Find where the given text appears and provide that cell's center as [x, y] coordinate. 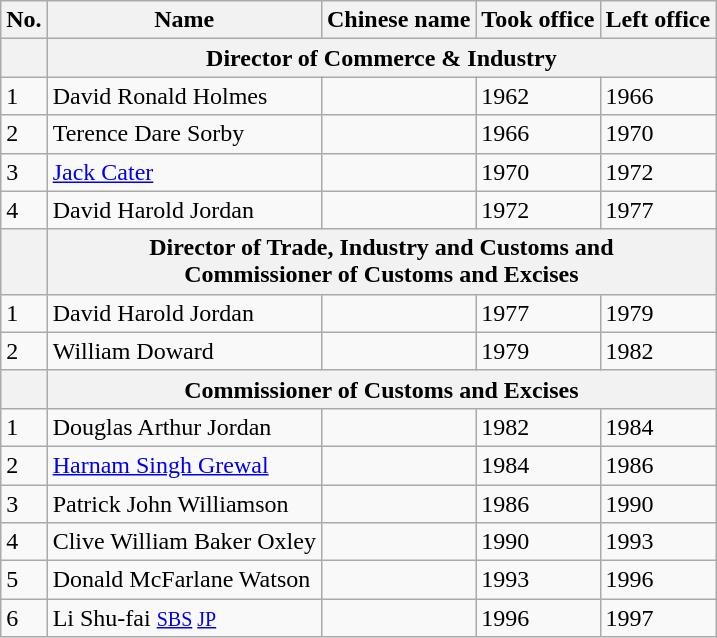
William Doward [184, 351]
Clive William Baker Oxley [184, 542]
Name [184, 20]
No. [24, 20]
Commissioner of Customs and Excises [382, 389]
Terence Dare Sorby [184, 134]
Director of Trade, Industry and Customs andCommissioner of Customs and Excises [382, 262]
Director of Commerce & Industry [382, 58]
Donald McFarlane Watson [184, 580]
Jack Cater [184, 172]
5 [24, 580]
Left office [658, 20]
Harnam Singh Grewal [184, 465]
Chinese name [398, 20]
David Ronald Holmes [184, 96]
Took office [538, 20]
1997 [658, 618]
Patrick John Williamson [184, 503]
1962 [538, 96]
Li Shu-fai SBS JP [184, 618]
Douglas Arthur Jordan [184, 427]
6 [24, 618]
